Provide the [X, Y] coordinate of the cell's center where the given text is located.  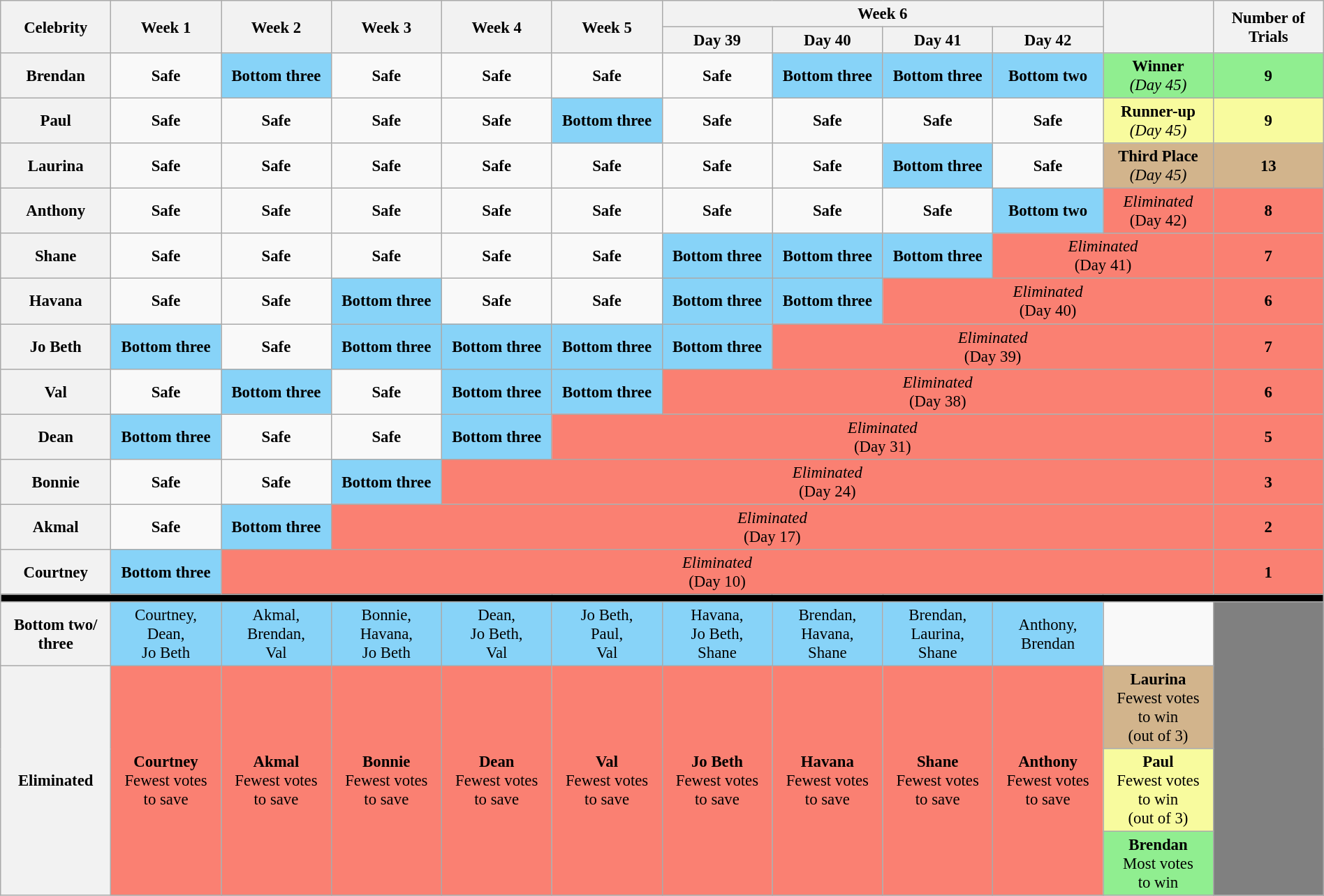
5 [1268, 437]
Brendan,Havana,Shane [827, 634]
Eliminated [56, 781]
Day 41 [938, 41]
Week 3 [386, 27]
Day 39 [717, 41]
Eliminated(Day 38) [937, 391]
Number of Trials [1268, 27]
Bottom two/three [56, 634]
3 [1268, 482]
Anthony Fewest votes to save [1048, 781]
Jo Beth Fewest votes to save [717, 781]
Bonnie Fewest votes to save [386, 781]
Week 5 [607, 27]
Eliminated(Day 17) [772, 527]
Eliminated(Day 39) [993, 346]
PaulFewest votes to win (out of 3) [1158, 791]
Eliminated(Day 24) [827, 482]
Anthony,Brendan [1048, 634]
Val Fewest votes to save [607, 781]
Courtney,Dean,Jo Beth [166, 634]
2 [1268, 527]
Laurina [56, 166]
Havana [56, 302]
Celebrity [56, 27]
Brendan [56, 75]
Day 40 [827, 41]
1 [1268, 573]
Havana Fewest votes to save [827, 781]
Winner(Day 45) [1158, 75]
Week 4 [496, 27]
Akmal Fewest votes to save [276, 781]
Week 6 [883, 14]
Havana,Jo Beth,Shane [717, 634]
Shane [56, 256]
Eliminated(Day 31) [883, 437]
Eliminated(Day 42) [1158, 211]
Eliminated(Day 40) [1048, 302]
Jo Beth [56, 346]
Week 1 [166, 27]
Day 42 [1048, 41]
Third Place(Day 45) [1158, 166]
Bonnie [56, 482]
8 [1268, 211]
13 [1268, 166]
Akmal [56, 527]
Runner-up(Day 45) [1158, 122]
Paul [56, 122]
Akmal,Brendan,Val [276, 634]
Dean [56, 437]
Brendan,Laurina,Shane [938, 634]
Courtney [56, 573]
Bonnie,Havana,Jo Beth [386, 634]
Dean Fewest votes to save [496, 781]
Eliminated(Day 41) [1103, 256]
Week 2 [276, 27]
Dean,Jo Beth,Val [496, 634]
Shane Fewest votes to save [938, 781]
Eliminated(Day 10) [716, 573]
Jo Beth,Paul,Val [607, 634]
Courtney Fewest votes to save [166, 781]
Anthony [56, 211]
LaurinaFewest votes to win (out of 3) [1158, 707]
BrendanMost votes to win [1158, 864]
Val [56, 391]
